Extract the (x, y) coordinate from the center of the cell holding the provided text.  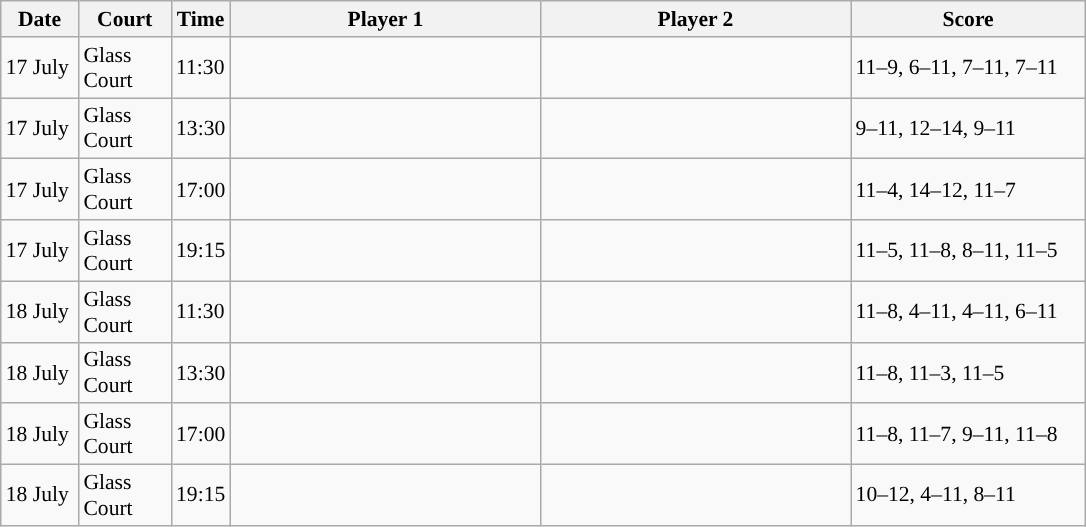
Date (40, 19)
Court (124, 19)
Player 2 (695, 19)
Score (968, 19)
11–8, 11–3, 11–5 (968, 372)
Time (200, 19)
11–5, 11–8, 8–11, 11–5 (968, 250)
9–11, 12–14, 9–11 (968, 128)
11–9, 6–11, 7–11, 7–11 (968, 68)
11–8, 4–11, 4–11, 6–11 (968, 312)
11–8, 11–7, 9–11, 11–8 (968, 434)
10–12, 4–11, 8–11 (968, 496)
Player 1 (385, 19)
11–4, 14–12, 11–7 (968, 190)
